Find where the given text appears and provide that cell's center as (x, y) coordinate. 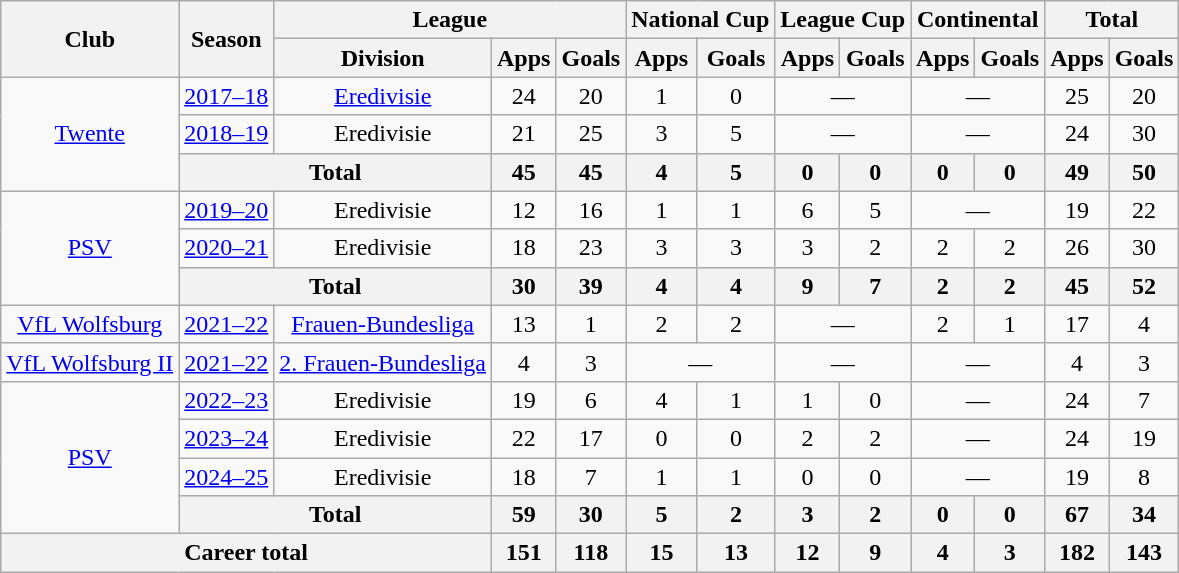
151 (524, 553)
VfL Wolfsburg (90, 324)
2023–24 (226, 438)
143 (1144, 553)
67 (1077, 515)
Season (226, 39)
15 (662, 553)
National Cup (700, 20)
23 (591, 248)
2020–21 (226, 248)
118 (591, 553)
Division (383, 58)
Frauen-Bundesliga (383, 324)
26 (1077, 248)
2024–25 (226, 477)
16 (591, 210)
2018–19 (226, 134)
52 (1144, 286)
21 (524, 134)
39 (591, 286)
49 (1077, 172)
Club (90, 39)
2017–18 (226, 96)
VfL Wolfsburg II (90, 362)
8 (1144, 477)
34 (1144, 515)
2. Frauen-Bundesliga (383, 362)
182 (1077, 553)
Career total (246, 553)
Continental (978, 20)
2022–23 (226, 400)
59 (524, 515)
50 (1144, 172)
Twente (90, 134)
League (450, 20)
2019–20 (226, 210)
League Cup (843, 20)
